From the cell containing the given text, extract its center point as (X, Y) coordinate. 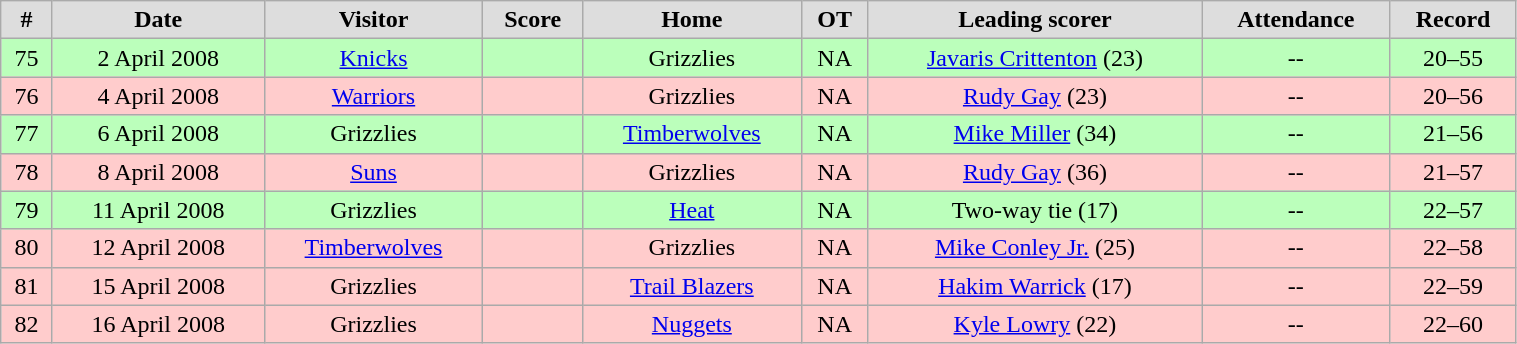
22–58 (1453, 248)
Two-way tie (17) (1034, 210)
8 April 2008 (158, 172)
78 (26, 172)
16 April 2008 (158, 324)
Warriors (374, 96)
# (26, 20)
Mike Miller (34) (1034, 134)
Heat (692, 210)
77 (26, 134)
80 (26, 248)
Javaris Crittenton (23) (1034, 58)
Visitor (374, 20)
Leading scorer (1034, 20)
81 (26, 286)
Mike Conley Jr. (25) (1034, 248)
12 April 2008 (158, 248)
22–59 (1453, 286)
15 April 2008 (158, 286)
Date (158, 20)
Hakim Warrick (17) (1034, 286)
6 April 2008 (158, 134)
Nuggets (692, 324)
79 (26, 210)
4 April 2008 (158, 96)
21–56 (1453, 134)
Attendance (1296, 20)
20–56 (1453, 96)
76 (26, 96)
21–57 (1453, 172)
75 (26, 58)
OT (834, 20)
Suns (374, 172)
Record (1453, 20)
Knicks (374, 58)
Rudy Gay (36) (1034, 172)
20–55 (1453, 58)
11 April 2008 (158, 210)
Kyle Lowry (22) (1034, 324)
22–57 (1453, 210)
22–60 (1453, 324)
2 April 2008 (158, 58)
Rudy Gay (23) (1034, 96)
82 (26, 324)
Score (533, 20)
Trail Blazers (692, 286)
Home (692, 20)
